Return the [x, y] coordinate for the center point of the cell that contains the specified text.  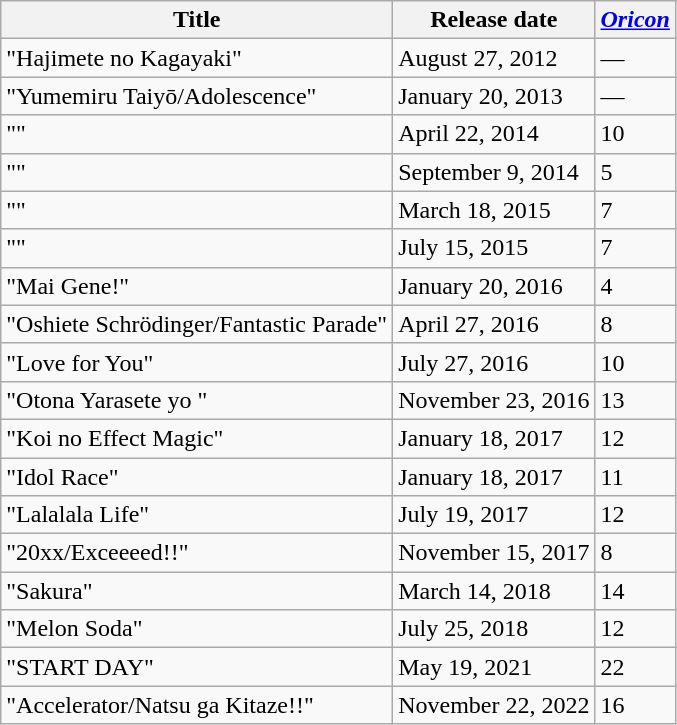
May 19, 2021 [494, 667]
"Hajimete no Kagayaki" [197, 58]
March 14, 2018 [494, 591]
September 9, 2014 [494, 172]
July 19, 2017 [494, 515]
November 22, 2022 [494, 705]
November 23, 2016 [494, 400]
Title [197, 20]
April 22, 2014 [494, 134]
11 [635, 477]
November 15, 2017 [494, 553]
16 [635, 705]
14 [635, 591]
January 20, 2013 [494, 96]
"Koi no Effect Magic" [197, 438]
"Sakura" [197, 591]
"Accelerator/Natsu ga Kitaze!!" [197, 705]
"Love for You" [197, 362]
"Melon Soda" [197, 629]
"Otona Yarasete yo " [197, 400]
Oricon [635, 20]
"Lalalala Life" [197, 515]
March 18, 2015 [494, 210]
July 25, 2018 [494, 629]
August 27, 2012 [494, 58]
"Oshiete Schrödinger/Fantastic Parade" [197, 324]
January 20, 2016 [494, 286]
22 [635, 667]
13 [635, 400]
April 27, 2016 [494, 324]
July 15, 2015 [494, 248]
"Yumemiru Taiyō/Adolescence" [197, 96]
"Idol Race" [197, 477]
Release date [494, 20]
"START DAY" [197, 667]
4 [635, 286]
"20xx/Exceeeed!!" [197, 553]
July 27, 2016 [494, 362]
"Mai Gene!" [197, 286]
5 [635, 172]
